Pinpoint the cell where the given text exists, returning its [X, Y] midpoint coordinate. 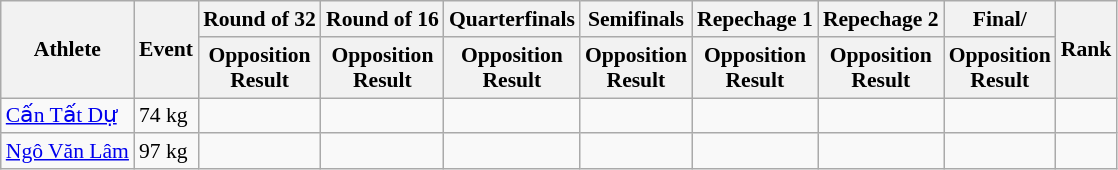
Quarterfinals [512, 19]
Cấn Tất Dự [68, 116]
74 kg [166, 116]
Final/ [1000, 19]
Athlete [68, 50]
Round of 32 [260, 19]
Semifinals [636, 19]
Repechage 2 [881, 19]
Rank [1086, 50]
Event [166, 50]
97 kg [166, 152]
Repechage 1 [755, 19]
Ngô Văn Lâm [68, 152]
Round of 16 [382, 19]
